Pinpoint the cell where the given text exists, returning its [X, Y] midpoint coordinate. 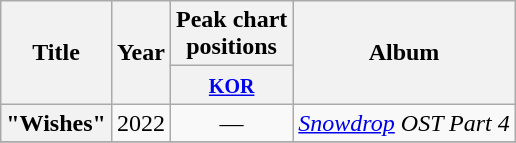
Title [56, 52]
Year [140, 52]
— [231, 123]
Snowdrop OST Part 4 [404, 123]
2022 [140, 123]
Album [404, 52]
Peak chartpositions [231, 34]
KOR [231, 85]
"Wishes" [56, 123]
